Provide the (x, y) coordinate of the cell's center where the given text is located.  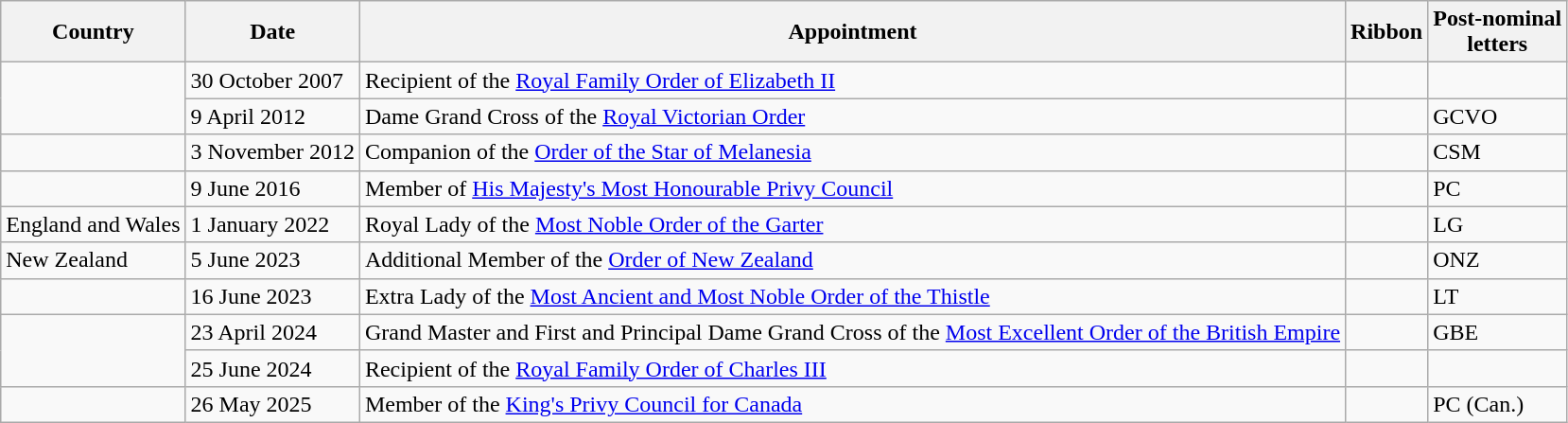
Grand Master and First and Principal Dame Grand Cross of the Most Excellent Order of the British Empire (852, 332)
25 June 2024 (272, 368)
9 April 2012 (272, 116)
PC (Can.) (1498, 404)
16 June 2023 (272, 296)
Extra Lady of the Most Ancient and Most Noble Order of the Thistle (852, 296)
3 November 2012 (272, 152)
PC (1498, 188)
Date (272, 32)
Member of His Majesty's Most Honourable Privy Council (852, 188)
23 April 2024 (272, 332)
GBE (1498, 332)
Appointment (852, 32)
30 October 2007 (272, 80)
England and Wales (93, 224)
1 January 2022 (272, 224)
Companion of the Order of the Star of Melanesia (852, 152)
Royal Lady of the Most Noble Order of the Garter (852, 224)
Country (93, 32)
Post-nominalletters (1498, 32)
GCVO (1498, 116)
9 June 2016 (272, 188)
Recipient of the Royal Family Order of Charles III (852, 368)
Dame Grand Cross of the Royal Victorian Order (852, 116)
Member of the King's Privy Council for Canada (852, 404)
CSM (1498, 152)
New Zealand (93, 260)
Recipient of the Royal Family Order of Elizabeth II (852, 80)
LG (1498, 224)
5 June 2023 (272, 260)
26 May 2025 (272, 404)
Additional Member of the Order of New Zealand (852, 260)
LT (1498, 296)
ONZ (1498, 260)
Ribbon (1386, 32)
